Search for the cell housing the specified text and yield its [X, Y] center coordinate. 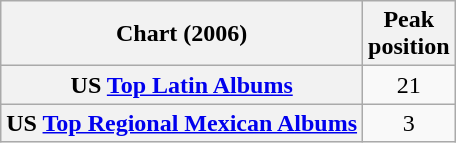
3 [409, 123]
Peakposition [409, 34]
US Top Regional Mexican Albums [182, 123]
21 [409, 85]
US Top Latin Albums [182, 85]
Chart (2006) [182, 34]
